Output the (X, Y) coordinate of the center of the cell containing the given text.  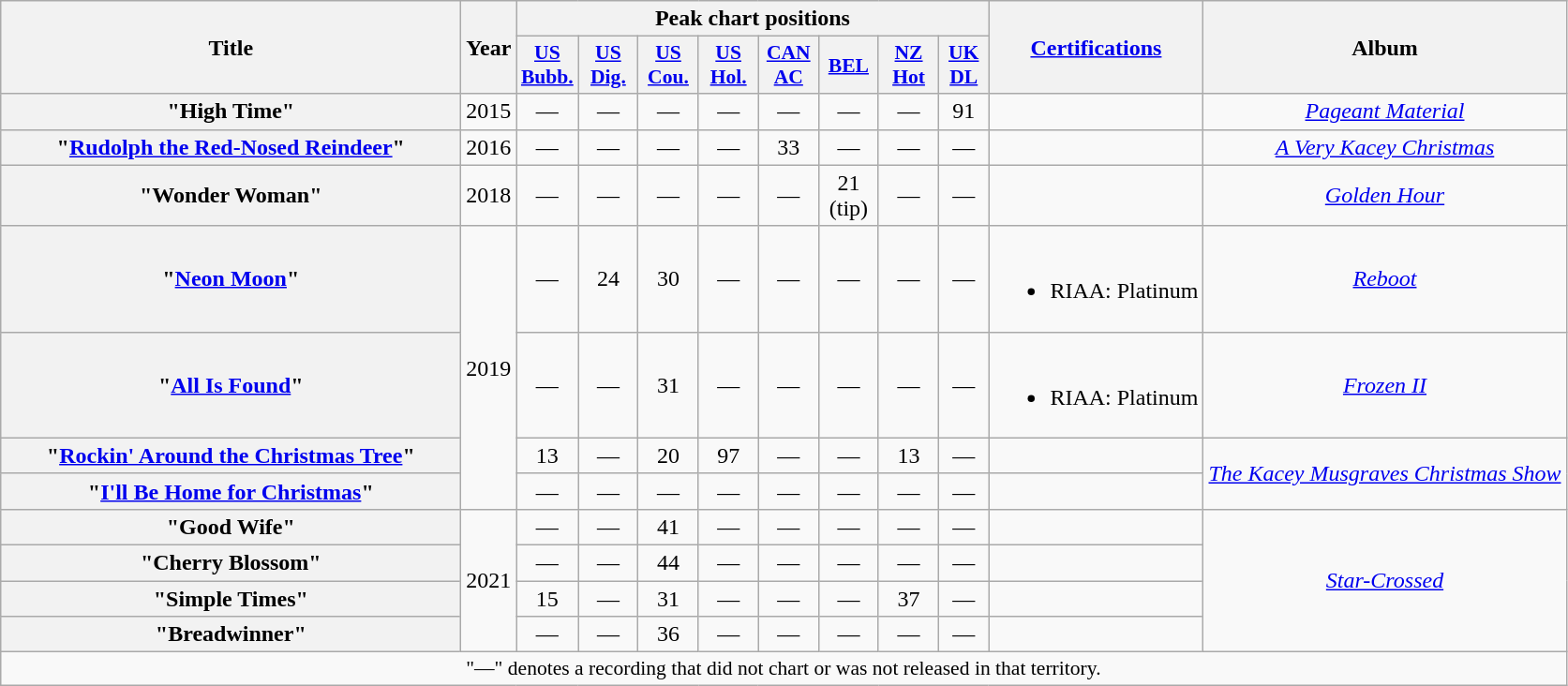
Reboot (1385, 279)
"All Is Found" (231, 384)
The Kacey Musgraves Christmas Show (1385, 473)
Golden Hour (1385, 195)
USCou. (668, 66)
2016 (489, 147)
USBubb. (547, 66)
2015 (489, 112)
USDig. (608, 66)
Year (489, 47)
Title (231, 47)
A Very Kacey Christmas (1385, 147)
Peak chart positions (753, 19)
20 (668, 455)
Certifications (1097, 47)
"—" denotes a recording that did not chart or was not released in that territory. (784, 669)
97 (728, 455)
15 (547, 599)
Frozen II (1385, 384)
"Neon Moon" (231, 279)
Pageant Material (1385, 112)
"Rudolph the Red-Nosed Reindeer" (231, 147)
CANAC (788, 66)
"Wonder Woman" (231, 195)
Album (1385, 47)
2019 (489, 367)
BEL (848, 66)
"Breadwinner" (231, 634)
"Good Wife" (231, 527)
2018 (489, 195)
2021 (489, 580)
"Rockin' Around the Christmas Tree" (231, 455)
NZHot (908, 66)
"Simple Times" (231, 599)
"I'll Be Home for Christmas" (231, 491)
USHol. (728, 66)
UKDL (963, 66)
44 (668, 562)
24 (608, 279)
37 (908, 599)
"High Time" (231, 112)
33 (788, 147)
21 (tip) (848, 195)
30 (668, 279)
"Cherry Blossom" (231, 562)
41 (668, 527)
91 (963, 112)
Star-Crossed (1385, 580)
36 (668, 634)
